Find where the given text appears and provide that cell's center as (x, y) coordinate. 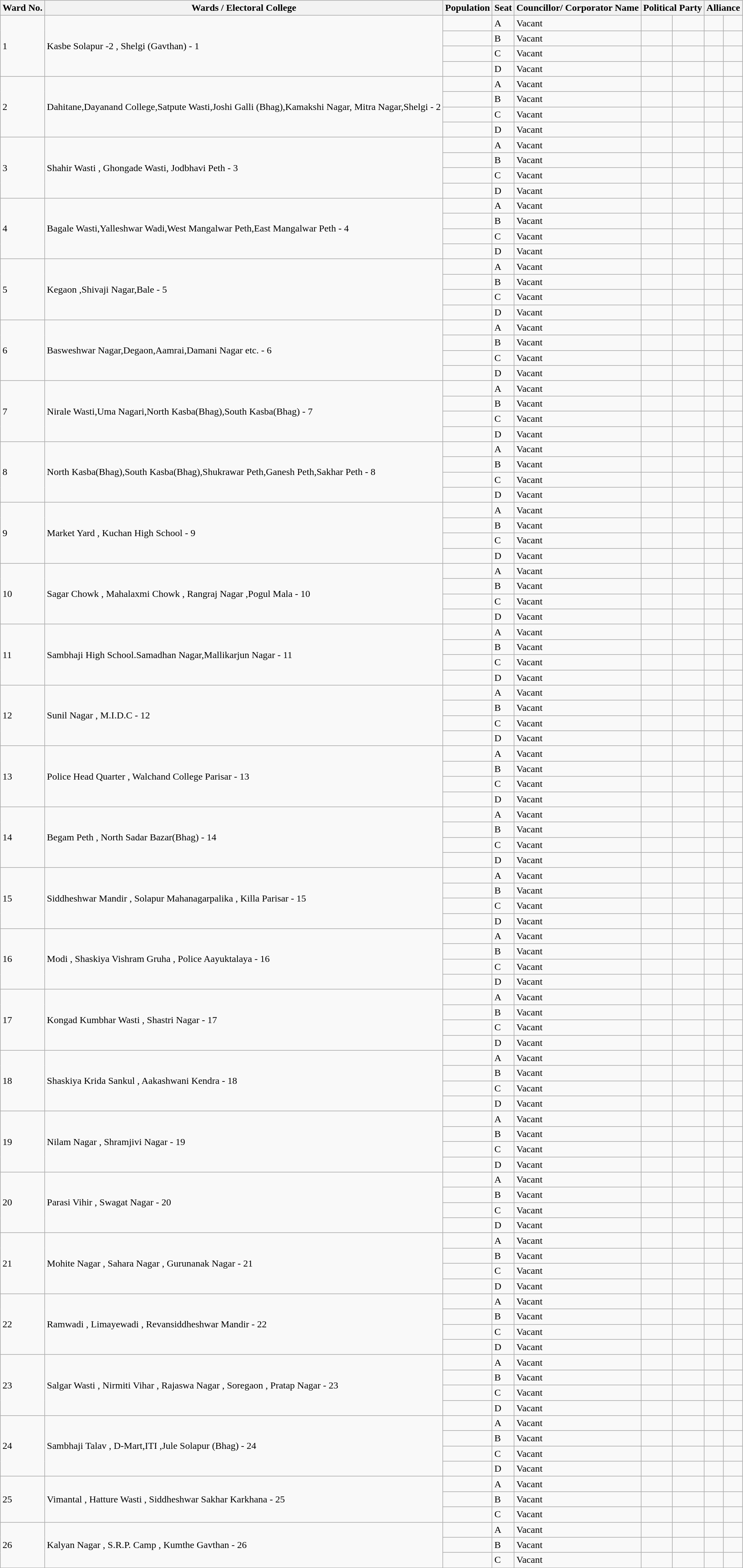
20 (22, 1203)
Population (468, 8)
Wards / Electoral College (244, 8)
7 (22, 411)
Ward No. (22, 8)
Ramwadi , Limayewadi , Revansiddheshwar Mandir - 22 (244, 1324)
Kongad Kumbhar Wasti , Shastri Nagar - 17 (244, 1020)
Dahitane,Dayanand College,Satpute Wasti,Joshi Galli (Bhag),Kamakshi Nagar, Mitra Nagar,Shelgi - 2 (244, 107)
4 (22, 229)
16 (22, 959)
2 (22, 107)
Kalyan Nagar , S.R.P. Camp , Kumthe Gavthan - 26 (244, 1545)
18 (22, 1081)
Shaskiya Krida Sankul , Aakashwani Kendra - 18 (244, 1081)
Political Party (673, 8)
Sunil Nagar , M.I.D.C - 12 (244, 716)
Modi , Shaskiya Vishram Gruha , Police Aayuktalaya - 16 (244, 959)
15 (22, 898)
Basweshwar Nagar,Degaon,Aamrai,Damani Nagar etc. - 6 (244, 350)
13 (22, 776)
Nirale Wasti,Uma Nagari,North Kasba(Bhag),South Kasba(Bhag) - 7 (244, 411)
Kasbe Solapur -2 , Shelgi (Gavthan) - 1 (244, 46)
25 (22, 1499)
17 (22, 1020)
12 (22, 716)
Sagar Chowk , Mahalaxmi Chowk , Rangraj Nagar ,Pogul Mala - 10 (244, 594)
11 (22, 654)
Seat (503, 8)
Police Head Quarter , Walchand College Parisar - 13 (244, 776)
Kegaon ,Shivaji Nagar,Bale - 5 (244, 289)
Vimantal , Hatture Wasti , Siddheshwar Sakhar Karkhana - 25 (244, 1499)
Sambhaji Talav , D-Mart,ITI ,Jule Solapur (Bhag) - 24 (244, 1446)
3 (22, 168)
22 (22, 1324)
Bagale Wasti,Yalleshwar Wadi,West Mangalwar Peth,East Mangalwar Peth - 4 (244, 229)
Nilam Nagar , Shramjivi Nagar - 19 (244, 1141)
8 (22, 472)
26 (22, 1545)
Mohite Nagar , Sahara Nagar , Gurunanak Nagar - 21 (244, 1263)
21 (22, 1263)
Shahir Wasti , Ghongade Wasti, Jodbhavi Peth - 3 (244, 168)
Alliance (723, 8)
Siddheshwar Mandir , Solapur Mahanagarpalika , Killa Parisar - 15 (244, 898)
23 (22, 1385)
9 (22, 533)
Parasi Vihir , Swagat Nagar - 20 (244, 1203)
14 (22, 837)
North Kasba(Bhag),South Kasba(Bhag),Shukrawar Peth,Ganesh Peth,Sakhar Peth - 8 (244, 472)
Market Yard , Kuchan High School - 9 (244, 533)
Begam Peth , North Sadar Bazar(Bhag) - 14 (244, 837)
24 (22, 1446)
19 (22, 1141)
Sambhaji High School.Samadhan Nagar,Mallikarjun Nagar - 11 (244, 654)
1 (22, 46)
10 (22, 594)
6 (22, 350)
5 (22, 289)
Salgar Wasti , Nirmiti Vihar , Rajaswa Nagar , Soregaon , Pratap Nagar - 23 (244, 1385)
Councillor/ Corporator Name (577, 8)
